Detect which cell encompasses the target text, then output its [x, y] center coordinate. 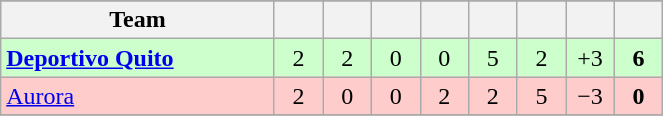
6 [638, 58]
−3 [590, 96]
Aurora [138, 96]
Team [138, 20]
Deportivo Quito [138, 58]
+3 [590, 58]
